Identify which cell holds the provided text, then report its (x, y) central coordinate. 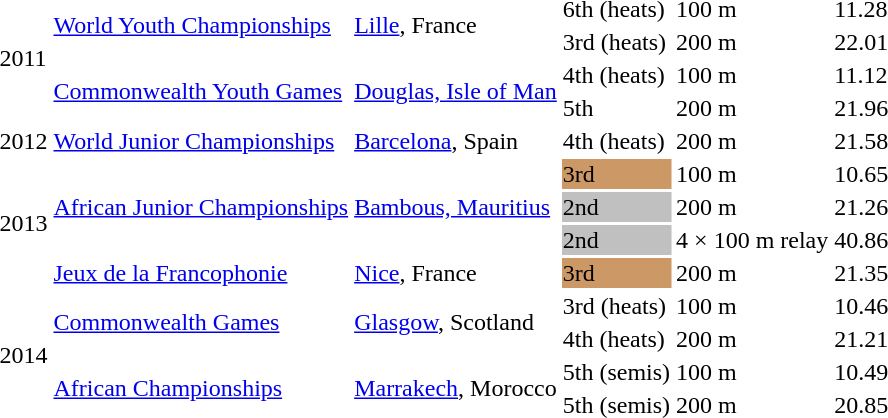
Jeux de la Francophonie (201, 273)
Barcelona, Spain (456, 141)
Commonwealth Games (201, 322)
Glasgow, Scotland (456, 322)
World Junior Championships (201, 141)
Douglas, Isle of Man (456, 92)
Nice, France (456, 273)
Commonwealth Youth Games (201, 92)
African Junior Championships (201, 207)
Bambous, Mauritius (456, 207)
5th (616, 108)
4 × 100 m relay (752, 240)
5th (semis) (616, 372)
